Identify which cell holds the provided text, then report its [x, y] central coordinate. 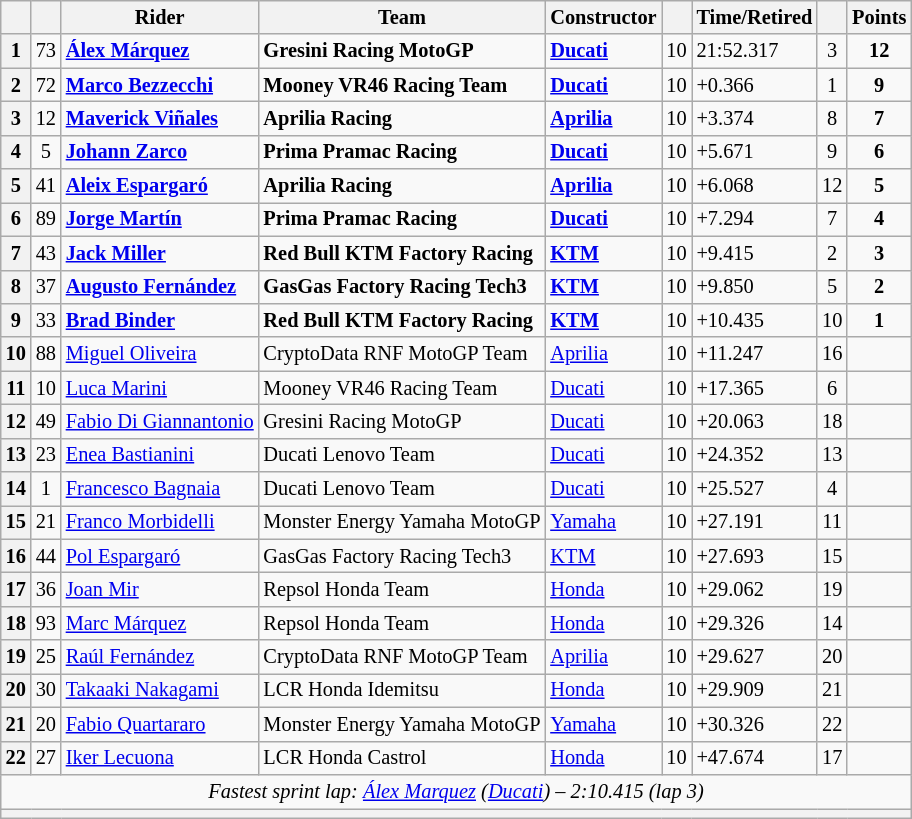
+3.374 [755, 118]
Luca Marini [160, 388]
+0.366 [755, 85]
89 [46, 219]
Fabio Di Giannantonio [160, 421]
Time/Retired [755, 17]
93 [46, 623]
LCR Honda Idemitsu [402, 690]
+5.671 [755, 152]
+29.326 [755, 623]
+47.674 [755, 758]
+24.352 [755, 455]
Augusto Fernández [160, 287]
Fabio Quartararo [160, 724]
+20.063 [755, 421]
33 [46, 320]
72 [46, 85]
41 [46, 186]
Johann Zarco [160, 152]
+30.326 [755, 724]
44 [46, 556]
21:52.317 [755, 51]
Marco Bezzecchi [160, 85]
27 [46, 758]
23 [46, 455]
Jack Miller [160, 253]
+25.527 [755, 489]
Marc Márquez [160, 623]
Franco Morbidelli [160, 522]
Francesco Bagnaia [160, 489]
Takaaki Nakagami [160, 690]
+11.247 [755, 354]
37 [46, 287]
+29.062 [755, 589]
+7.294 [755, 219]
+17.365 [755, 388]
Álex Márquez [160, 51]
+9.415 [755, 253]
Points [879, 17]
49 [46, 421]
Constructor [603, 17]
Joan Mir [160, 589]
30 [46, 690]
Rider [160, 17]
+10.435 [755, 320]
+29.909 [755, 690]
LCR Honda Castrol [402, 758]
Jorge Martín [160, 219]
+6.068 [755, 186]
Aleix Espargaró [160, 186]
Iker Lecuona [160, 758]
Maverick Viñales [160, 118]
Enea Bastianini [160, 455]
Pol Espargaró [160, 556]
+27.191 [755, 522]
36 [46, 589]
+9.850 [755, 287]
Miguel Oliveira [160, 354]
Raúl Fernández [160, 657]
43 [46, 253]
Team [402, 17]
Fastest sprint lap: Álex Marquez (Ducati) – 2:10.415 (lap 3) [456, 791]
25 [46, 657]
Brad Binder [160, 320]
+27.693 [755, 556]
88 [46, 354]
73 [46, 51]
+29.627 [755, 657]
